Scan for the cell matching the given text and deliver its (X, Y) coordinate at center. 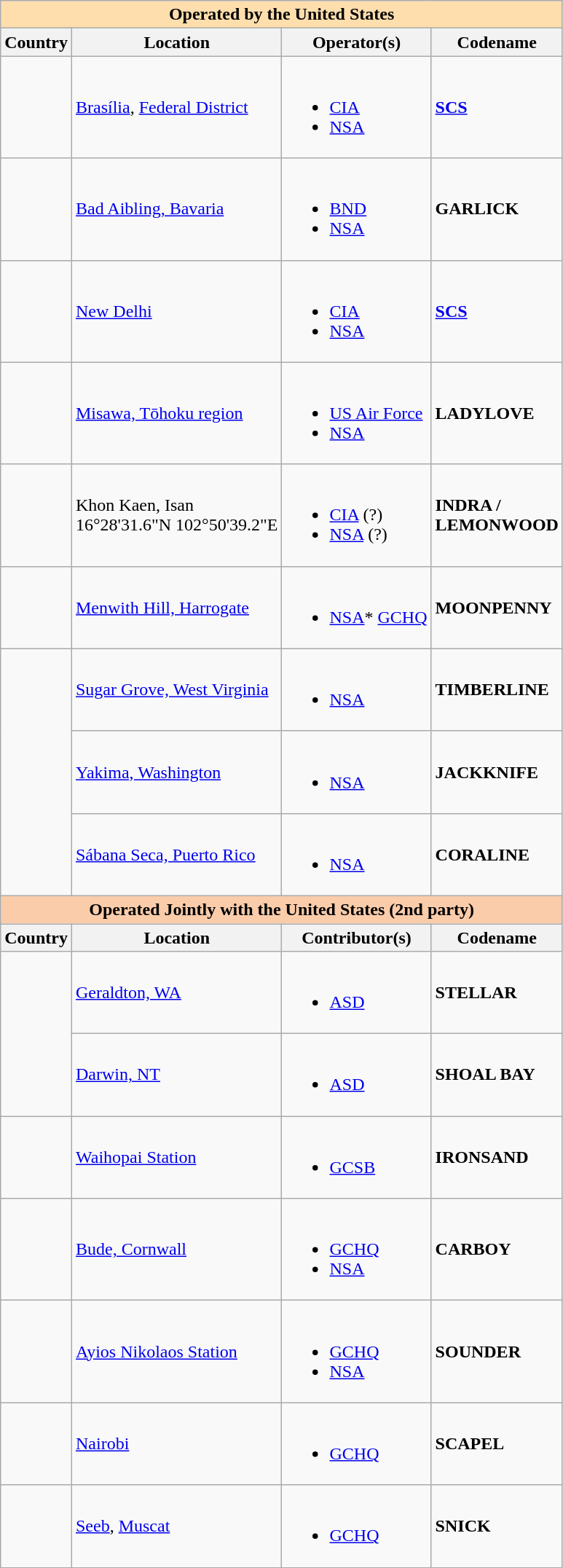
SHOAL BAY (497, 1075)
CARBOY (497, 1250)
Contributor(s) (357, 938)
Waihopai Station (176, 1157)
Misawa, Tōhoku region (176, 413)
Bad Aibling, Bavaria (176, 209)
Yakima, Washington (176, 772)
Menwith Hill, Harrogate (176, 608)
Sábana Seca, Puerto Rico (176, 854)
STELLAR (497, 992)
CIA (?) NSA (?) (357, 515)
IRONSAND (497, 1157)
Nairobi (176, 1444)
Brasília, Federal District (176, 107)
SOUNDER (497, 1352)
TIMBERLINE (497, 689)
CORALINE (497, 854)
BND NSA (357, 209)
MOONPENNY (497, 608)
Bude, Cornwall (176, 1250)
LADYLOVE (497, 413)
NSA* GCHQ (357, 608)
GCSB (357, 1157)
Geraldton, WA (176, 992)
Ayios Nikolaos Station (176, 1352)
US Air Force NSA (357, 413)
INDRA /LEMONWOOD (497, 515)
Seeb, Muscat (176, 1526)
Khon Kaen, Isan16°28'31.6"N 102°50'39.2"E (176, 515)
SNICK (497, 1526)
JACKKNIFE (497, 772)
SCAPEL (497, 1444)
Darwin, NT (176, 1075)
GARLICK (497, 209)
New Delhi (176, 311)
Sugar Grove, West Virginia (176, 689)
Operated by the United States (282, 15)
Operated Jointly with the United States (2nd party) (282, 909)
Operator(s) (357, 42)
